Search for the cell housing the specified text and yield its [x, y] center coordinate. 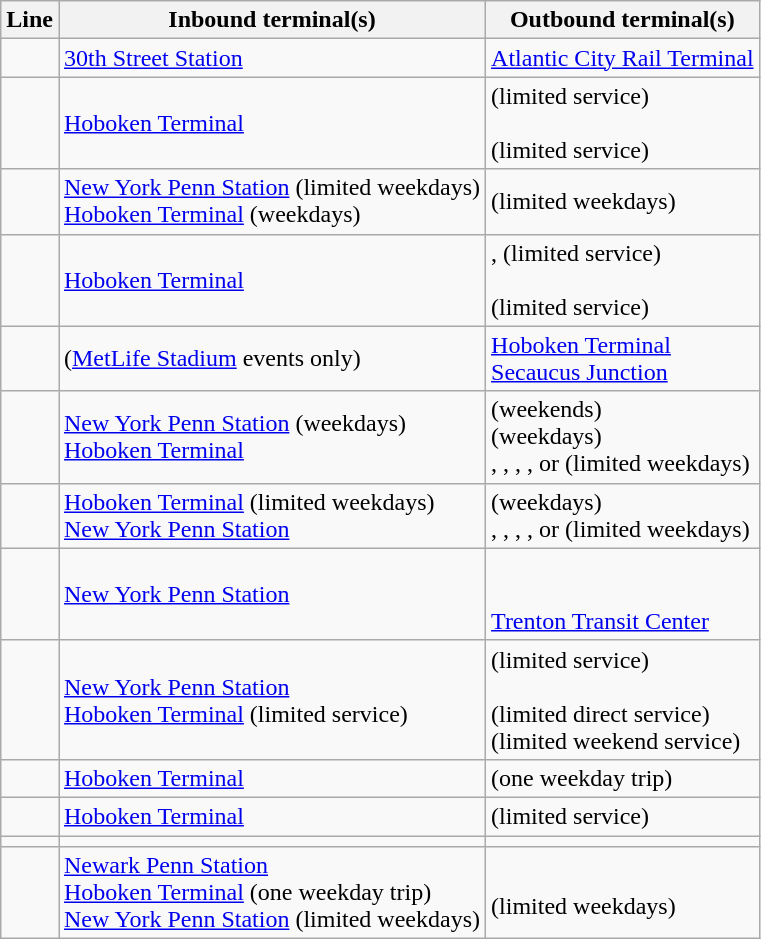
, (limited service) (limited service) [623, 280]
(weekdays), , , , or (limited weekdays) [623, 516]
(limited service) (limited direct service) (limited weekend service) [623, 700]
Hoboken TerminalSecaucus Junction [623, 358]
New York Penn Station (weekdays)Hoboken Terminal [272, 437]
(one weekday trip) [623, 778]
Hoboken Terminal (limited weekdays)New York Penn Station [272, 516]
(MetLife Stadium events only) [272, 358]
Line [30, 20]
Atlantic City Rail Terminal [623, 58]
30th Street Station [272, 58]
New York Penn StationHoboken Terminal (limited service) [272, 700]
(limited service) (limited service) [623, 123]
Outbound terminal(s) [623, 20]
Trenton Transit Center [623, 594]
(weekends) (weekdays), , , , or (limited weekdays) [623, 437]
Newark Penn StationHoboken Terminal (one weekday trip)New York Penn Station (limited weekdays) [272, 893]
New York Penn Station (limited weekdays)Hoboken Terminal (weekdays) [272, 202]
(limited service) [623, 816]
Inbound terminal(s) [272, 20]
New York Penn Station [272, 594]
